Extract the (x, y) coordinate from the center of the cell holding the provided text.  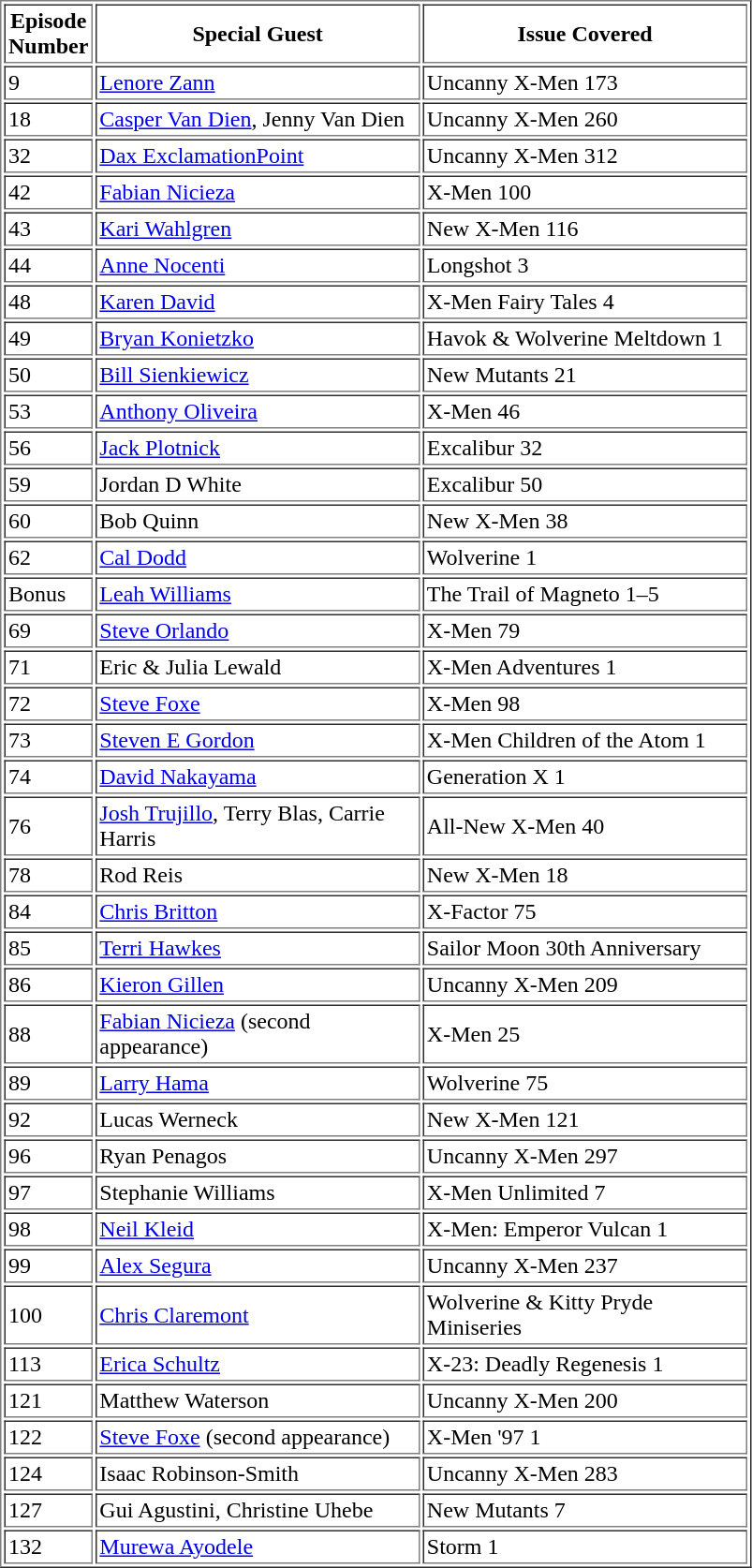
122 (48, 1437)
78 (48, 875)
Dax ExclamationPoint (258, 155)
Lucas Werneck (258, 1120)
Murewa Ayodele (258, 1547)
Uncanny X-Men 237 (584, 1266)
Rod Reis (258, 875)
Uncanny X-Men 260 (584, 120)
X-Men Unlimited 7 (584, 1193)
Special Guest (258, 34)
Steve Foxe (258, 704)
Isaac Robinson-Smith (258, 1474)
Excalibur 50 (584, 485)
Steve Orlando (258, 631)
New X-Men 116 (584, 229)
53 (48, 412)
Larry Hama (258, 1083)
X-Men: Emperor Vulcan 1 (584, 1229)
97 (48, 1193)
Generation X 1 (584, 777)
David Nakayama (258, 777)
73 (48, 740)
42 (48, 193)
76 (48, 826)
Steven E Gordon (258, 740)
Leah Williams (258, 594)
50 (48, 375)
71 (48, 667)
Alex Segura (258, 1266)
Bryan Konietzko (258, 339)
Kieron Gillen (258, 985)
Uncanny X-Men 173 (584, 82)
48 (48, 302)
92 (48, 1120)
62 (48, 558)
X-Men Fairy Tales 4 (584, 302)
Fabian Nicieza (second appearance) (258, 1034)
Fabian Nicieza (258, 193)
85 (48, 948)
59 (48, 485)
Anne Nocenti (258, 266)
69 (48, 631)
Uncanny X-Men 209 (584, 985)
Episode Number (48, 34)
New X-Men 38 (584, 521)
X-Men 100 (584, 193)
Terri Hawkes (258, 948)
Eric & Julia Lewald (258, 667)
Gui Agustini, Christine Uhebe (258, 1510)
124 (48, 1474)
All-New X-Men 40 (584, 826)
Kari Wahlgren (258, 229)
Cal Dodd (258, 558)
99 (48, 1266)
X-Men 25 (584, 1034)
98 (48, 1229)
60 (48, 521)
X-Men Children of the Atom 1 (584, 740)
88 (48, 1034)
The Trail of Magneto 1–5 (584, 594)
X-23: Deadly Regenesis 1 (584, 1364)
Chris Claremont (258, 1315)
New X-Men 18 (584, 875)
X-Men '97 1 (584, 1437)
Excalibur 32 (584, 448)
Wolverine 1 (584, 558)
Bonus (48, 594)
Uncanny X-Men 283 (584, 1474)
9 (48, 82)
New Mutants 21 (584, 375)
New Mutants 7 (584, 1510)
Lenore Zann (258, 82)
72 (48, 704)
Josh Trujillo, Terry Blas, Carrie Harris (258, 826)
Storm 1 (584, 1547)
Karen David (258, 302)
Havok & Wolverine Meltdown 1 (584, 339)
Ryan Penagos (258, 1156)
Wolverine 75 (584, 1083)
121 (48, 1401)
Stephanie Williams (258, 1193)
Wolverine & Kitty Pryde Miniseries (584, 1315)
X-Factor 75 (584, 912)
43 (48, 229)
Uncanny X-Men 312 (584, 155)
Uncanny X-Men 297 (584, 1156)
Bob Quinn (258, 521)
56 (48, 448)
New X-Men 121 (584, 1120)
Jack Plotnick (258, 448)
74 (48, 777)
89 (48, 1083)
Chris Britton (258, 912)
Steve Foxe (second appearance) (258, 1437)
Jordan D White (258, 485)
132 (48, 1547)
Longshot 3 (584, 266)
44 (48, 266)
X-Men 98 (584, 704)
100 (48, 1315)
Uncanny X-Men 200 (584, 1401)
X-Men 46 (584, 412)
Anthony Oliveira (258, 412)
18 (48, 120)
86 (48, 985)
Erica Schultz (258, 1364)
Casper Van Dien, Jenny Van Dien (258, 120)
Neil Kleid (258, 1229)
X-Men Adventures 1 (584, 667)
Bill Sienkiewicz (258, 375)
96 (48, 1156)
127 (48, 1510)
X-Men 79 (584, 631)
Matthew Waterson (258, 1401)
113 (48, 1364)
32 (48, 155)
Sailor Moon 30th Anniversary (584, 948)
49 (48, 339)
Issue Covered (584, 34)
84 (48, 912)
